For the text-containing cell, return its midpoint in [x, y] coordinate format. 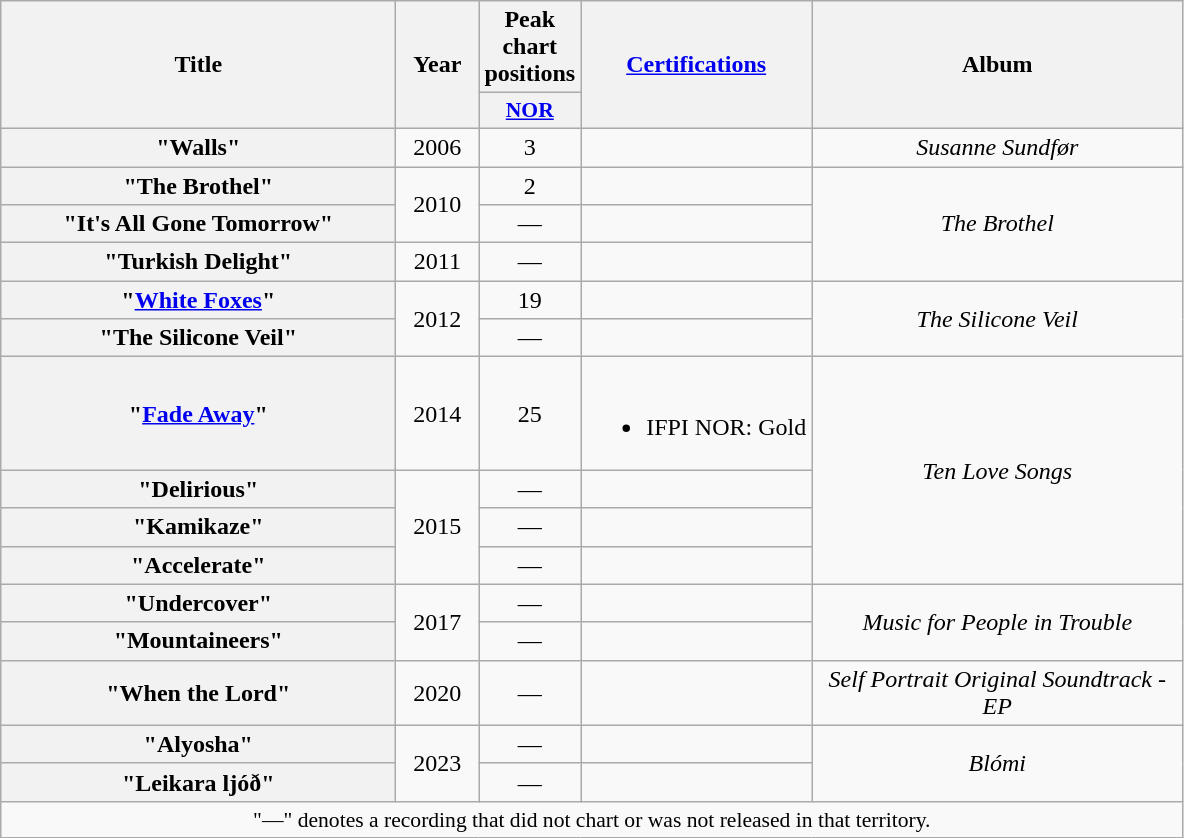
"The Silicone Veil" [198, 338]
2012 [438, 319]
3 [530, 147]
"Leikara ljóð" [198, 782]
2023 [438, 763]
The Brothel [998, 223]
2011 [438, 262]
2017 [438, 622]
"When the Lord" [198, 692]
"Alyosha" [198, 744]
Blómi [998, 763]
Music for People in Trouble [998, 622]
NOR [530, 111]
"Accelerate" [198, 565]
The Silicone Veil [998, 319]
"Delirious" [198, 489]
Album [998, 65]
2006 [438, 147]
2010 [438, 204]
"Undercover" [198, 603]
2015 [438, 527]
2020 [438, 692]
Self Portrait Original Soundtrack - EP [998, 692]
"White Foxes" [198, 300]
"—" denotes a recording that did not chart or was not released in that territory. [592, 819]
Susanne Sundfør [998, 147]
Peak chart positions [530, 47]
"The Brothel" [198, 185]
Certifications [696, 65]
Ten Love Songs [998, 470]
Year [438, 65]
IFPI NOR: Gold [696, 414]
2014 [438, 414]
"Kamikaze" [198, 527]
19 [530, 300]
25 [530, 414]
"Walls" [198, 147]
"Turkish Delight" [198, 262]
"It's All Gone Tomorrow" [198, 224]
"Fade Away" [198, 414]
2 [530, 185]
Title [198, 65]
"Mountaineers" [198, 641]
